Pinpoint the cell where the given text exists, returning its [X, Y] midpoint coordinate. 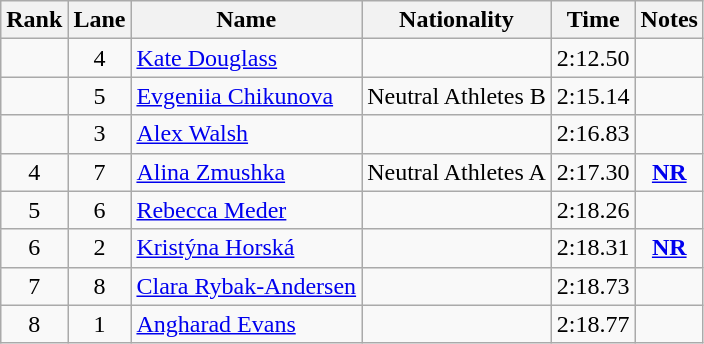
Evgeniia Chikunova [246, 96]
Clara Rybak-Andersen [246, 286]
3 [100, 134]
Alex Walsh [246, 134]
2:12.50 [593, 58]
2:16.83 [593, 134]
1 [100, 324]
Alina Zmushka [246, 172]
Notes [669, 20]
2:15.14 [593, 96]
Neutral Athletes A [457, 172]
Time [593, 20]
2:18.26 [593, 210]
Name [246, 20]
2:18.73 [593, 286]
Angharad Evans [246, 324]
Lane [100, 20]
2 [100, 248]
Rebecca Meder [246, 210]
2:18.77 [593, 324]
2:18.31 [593, 248]
Rank [34, 20]
Kate Douglass [246, 58]
Neutral Athletes B [457, 96]
2:17.30 [593, 172]
Kristýna Horská [246, 248]
Nationality [457, 20]
